Determine the (x, y) coordinate at the center of the cell enclosing the given text.  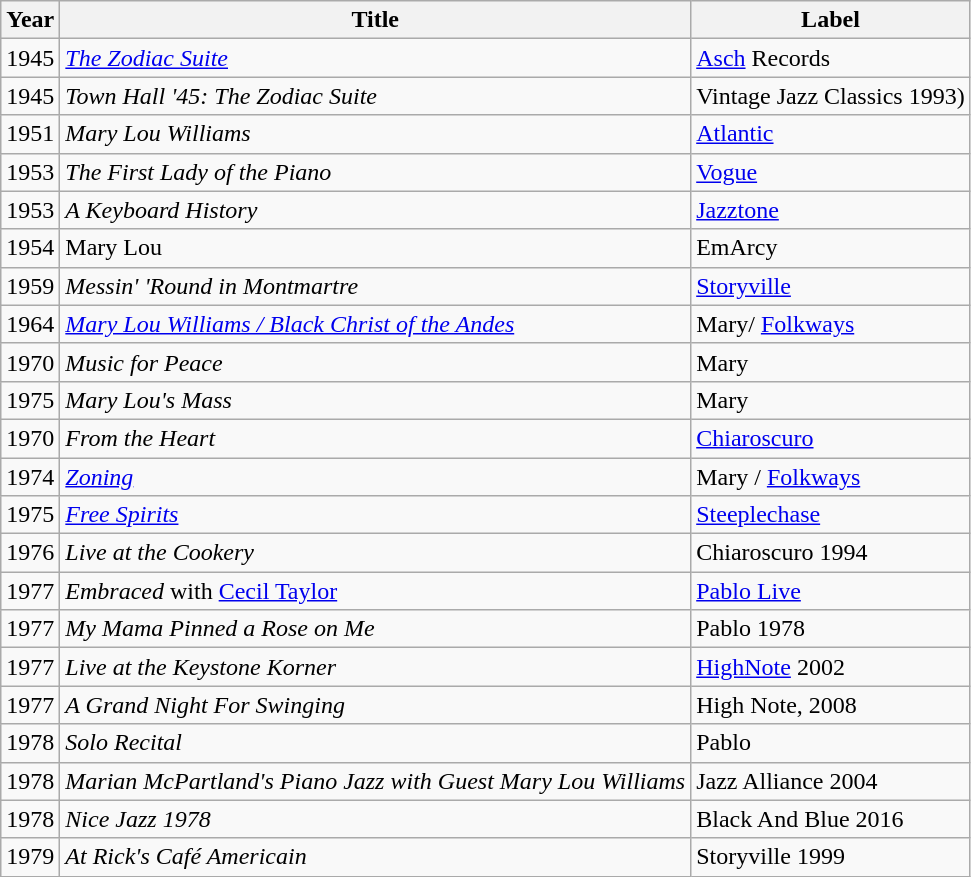
Steeplechase (831, 515)
1959 (30, 286)
Live at the Cookery (376, 553)
A Keyboard History (376, 210)
1974 (30, 477)
Chiaroscuro 1994 (831, 553)
Mary / Folkways (831, 477)
High Note, 2008 (831, 705)
Title (376, 20)
My Mama Pinned a Rose on Me (376, 629)
Embraced with Cecil Taylor (376, 591)
A Grand Night For Swinging (376, 705)
Mary Lou Williams / Black Christ of the Andes (376, 324)
1976 (30, 553)
Mary/ Folkways (831, 324)
Pablo Live (831, 591)
Pablo (831, 743)
Pablo 1978 (831, 629)
1979 (30, 857)
1951 (30, 134)
The First Lady of the Piano (376, 172)
At Rick's Café Americain (376, 857)
HighNote 2002 (831, 667)
Jazztone (831, 210)
Asch Records (831, 58)
Mary Lou (376, 248)
1964 (30, 324)
Vintage Jazz Classics 1993) (831, 96)
Messin' 'Round in Montmartre (376, 286)
Town Hall '45: The Zodiac Suite (376, 96)
Live at the Keystone Korner (376, 667)
1954 (30, 248)
Atlantic (831, 134)
Storyville (831, 286)
Year (30, 20)
Marian McPartland's Piano Jazz with Guest Mary Lou Williams (376, 781)
Music for Peace (376, 362)
Zoning (376, 477)
Mary Lou's Mass (376, 400)
EmArcy (831, 248)
Vogue (831, 172)
Black And Blue 2016 (831, 819)
Nice Jazz 1978 (376, 819)
Free Spirits (376, 515)
Jazz Alliance 2004 (831, 781)
Storyville 1999 (831, 857)
Label (831, 20)
Mary Lou Williams (376, 134)
From the Heart (376, 438)
The Zodiac Suite (376, 58)
Chiaroscuro (831, 438)
Solo Recital (376, 743)
